Locate the cell with the specified text and output its (X, Y) center coordinate. 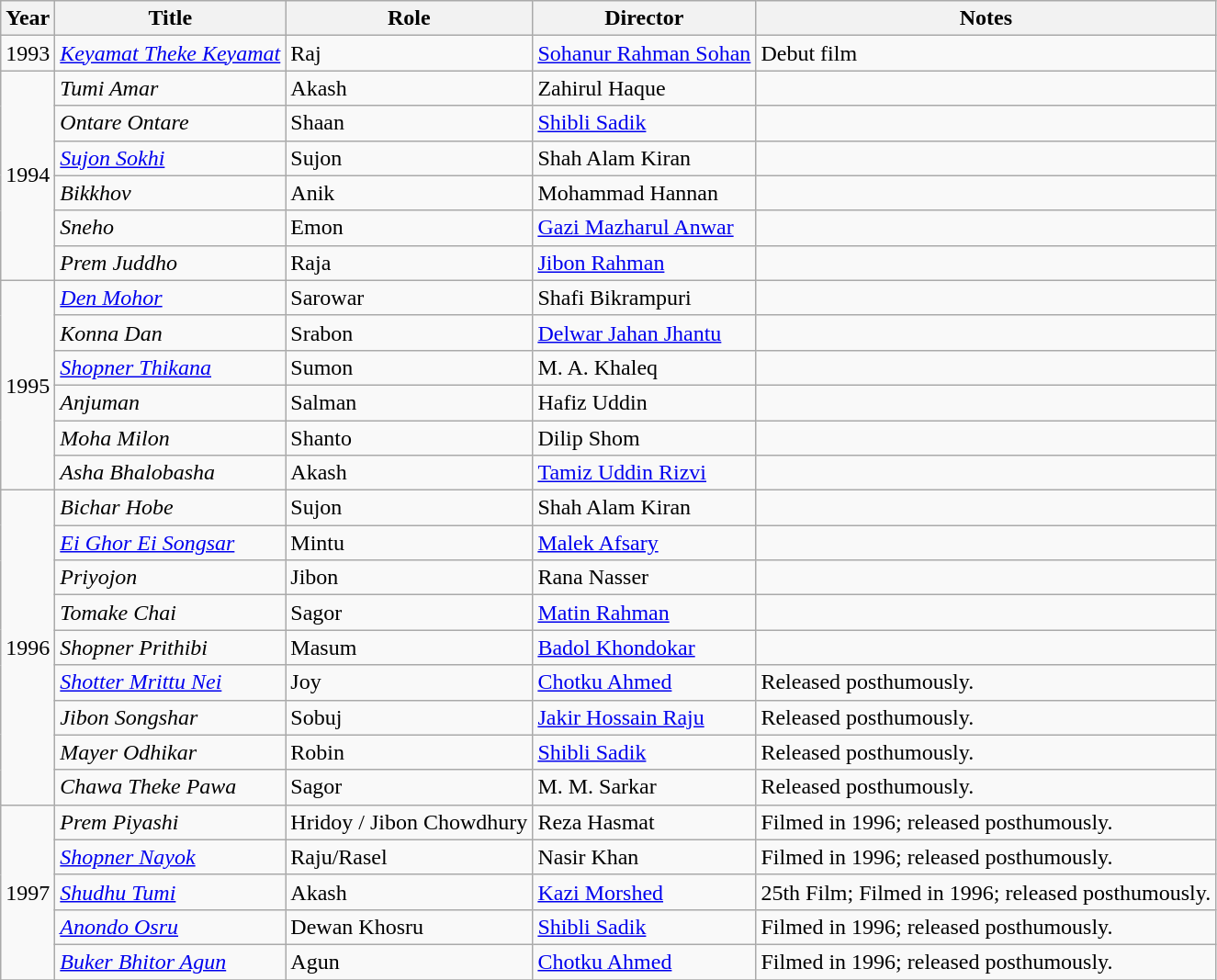
Sarowar (410, 298)
Shafi Bikrampuri (645, 298)
Emon (410, 228)
Anik (410, 193)
Jibon (410, 578)
Raju/Rasel (410, 857)
Role (410, 18)
Matin Rahman (645, 613)
Asha Bhalobasha (171, 473)
Dilip Shom (645, 438)
Hridoy / Jibon Chowdhury (410, 822)
Tamiz Uddin Rizvi (645, 473)
Den Mohor (171, 298)
Sujon Sokhi (171, 158)
Shopner Prithibi (171, 648)
Zahirul Haque (645, 88)
Keyamat Theke Keyamat (171, 53)
Gazi Mazharul Anwar (645, 228)
Masum (410, 648)
M. M. Sarkar (645, 787)
Prem Piyashi (171, 822)
M. A. Khaleq (645, 367)
Malek Afsary (645, 543)
Bikkhov (171, 193)
Shudhu Tumi (171, 892)
Shaan (410, 123)
Raj (410, 53)
Kazi Morshed (645, 892)
1997 (28, 892)
Reza Hasmat (645, 822)
Raja (410, 263)
Jibon Songshar (171, 717)
Badol Khondokar (645, 648)
Moha Milon (171, 438)
Tumi Amar (171, 88)
Srabon (410, 332)
Buker Bhitor Agun (171, 962)
Debut film (986, 53)
Priyojon (171, 578)
Title (171, 18)
Sohanur Rahman Sohan (645, 53)
Shopner Thikana (171, 367)
1994 (28, 175)
Konna Dan (171, 332)
Mohammad Hannan (645, 193)
Chawa Theke Pawa (171, 787)
Jakir Hossain Raju (645, 717)
Mayer Odhikar (171, 752)
Robin (410, 752)
Delwar Jahan Jhantu (645, 332)
Shanto (410, 438)
Joy (410, 682)
1995 (28, 385)
Mintu (410, 543)
Year (28, 18)
Anondo Osru (171, 927)
Jibon Rahman (645, 263)
Sumon (410, 367)
Sobuj (410, 717)
Rana Nasser (645, 578)
Anjuman (171, 402)
Notes (986, 18)
Prem Juddho (171, 263)
Ontare Ontare (171, 123)
Salman (410, 402)
Bichar Hobe (171, 508)
1996 (28, 648)
Agun (410, 962)
Tomake Chai (171, 613)
1993 (28, 53)
Shopner Nayok (171, 857)
Nasir Khan (645, 857)
25th Film; Filmed in 1996; released posthumously. (986, 892)
Dewan Khosru (410, 927)
Director (645, 18)
Shotter Mrittu Nei (171, 682)
Hafiz Uddin (645, 402)
Ei Ghor Ei Songsar (171, 543)
Sneho (171, 228)
